Capture the cell that displays the provided text and extract its (X, Y) central coordinate. 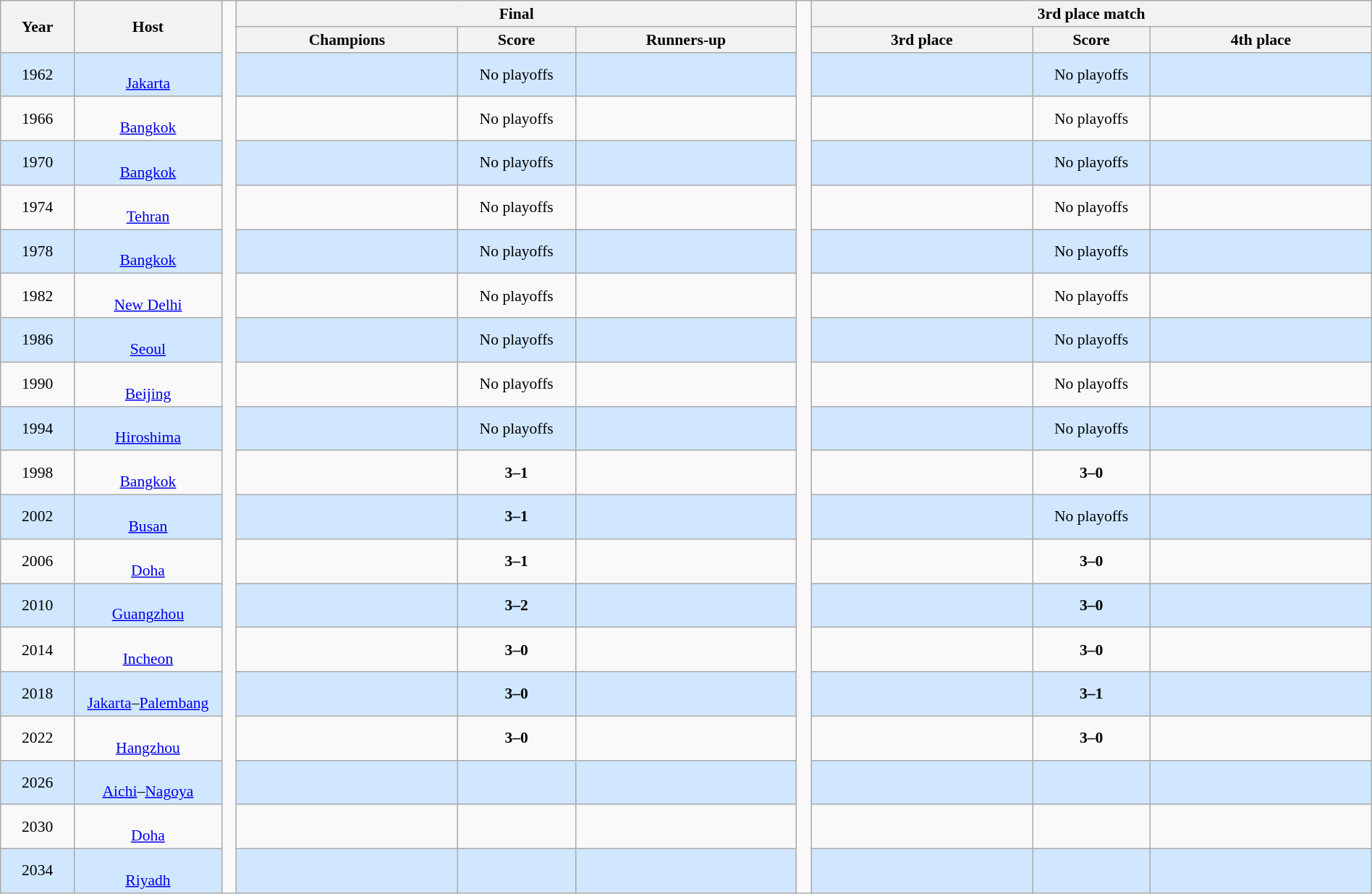
4th place (1261, 40)
Host (148, 26)
3rd place (922, 40)
Incheon (148, 650)
New Delhi (148, 295)
2030 (38, 827)
Riyadh (148, 872)
Seoul (148, 340)
1970 (38, 164)
3–2 (517, 605)
1974 (38, 207)
2034 (38, 872)
Jakarta (148, 74)
Aichi–Nagoya (148, 782)
1998 (38, 473)
2014 (38, 650)
1990 (38, 384)
2006 (38, 562)
1978 (38, 252)
Beijing (148, 384)
Final (517, 14)
Champions (347, 40)
Tehran (148, 207)
Hiroshima (148, 429)
1982 (38, 295)
Busan (148, 517)
2018 (38, 693)
1994 (38, 429)
2022 (38, 738)
1962 (38, 74)
1986 (38, 340)
Jakarta–Palembang (148, 693)
3rd place match (1091, 14)
Hangzhou (148, 738)
2002 (38, 517)
2010 (38, 605)
1966 (38, 119)
Runners-up (686, 40)
Year (38, 26)
2026 (38, 782)
Guangzhou (148, 605)
